Capture the cell that displays the provided text and extract its (X, Y) central coordinate. 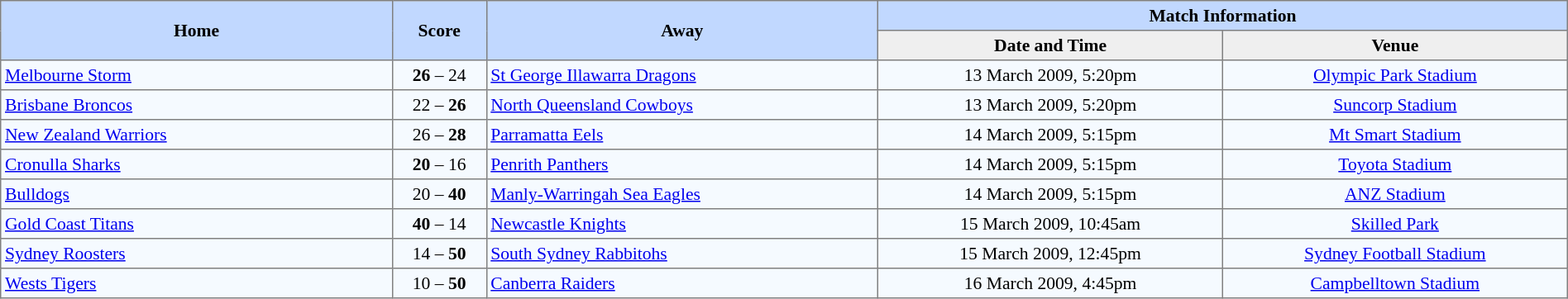
Score (439, 31)
16 March 2009, 4:45pm (1050, 283)
20 – 40 (439, 194)
22 – 26 (439, 105)
Campbelltown Stadium (1394, 283)
Canberra Raiders (682, 283)
14 – 50 (439, 254)
Toyota Stadium (1394, 164)
Olympic Park Stadium (1394, 75)
ANZ Stadium (1394, 194)
15 March 2009, 12:45pm (1050, 254)
Venue (1394, 45)
St George Illawarra Dragons (682, 75)
Skilled Park (1394, 224)
Penrith Panthers (682, 164)
Newcastle Knights (682, 224)
Match Information (1223, 16)
Mt Smart Stadium (1394, 135)
15 March 2009, 10:45am (1050, 224)
26 – 28 (439, 135)
26 – 24 (439, 75)
Sydney Football Stadium (1394, 254)
Manly-Warringah Sea Eagles (682, 194)
10 – 50 (439, 283)
Home (197, 31)
North Queensland Cowboys (682, 105)
Cronulla Sharks (197, 164)
Date and Time (1050, 45)
Brisbane Broncos (197, 105)
Sydney Roosters (197, 254)
Melbourne Storm (197, 75)
Wests Tigers (197, 283)
Away (682, 31)
New Zealand Warriors (197, 135)
Parramatta Eels (682, 135)
20 – 16 (439, 164)
Gold Coast Titans (197, 224)
Suncorp Stadium (1394, 105)
South Sydney Rabbitohs (682, 254)
40 – 14 (439, 224)
Bulldogs (197, 194)
